From the cell containing the given text, extract its center point as (X, Y) coordinate. 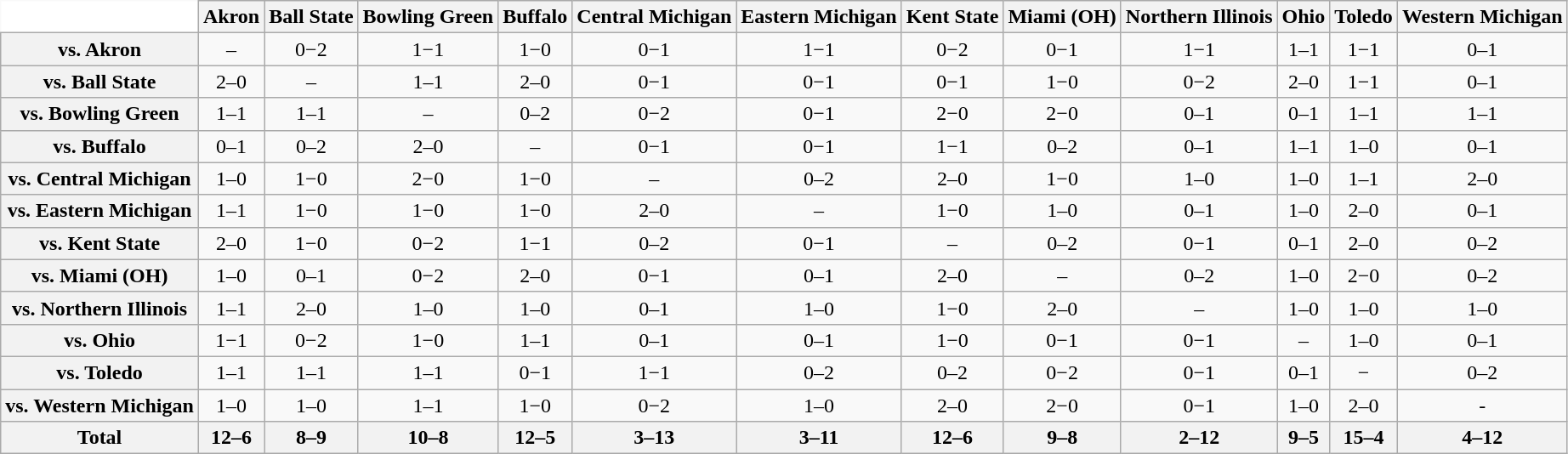
Kent State (952, 17)
vs. Kent State (100, 243)
12–5 (536, 438)
vs. Central Michigan (100, 179)
Northern Illinois (1199, 17)
vs. Bowling Green (100, 114)
vs. Toledo (100, 372)
Ohio (1304, 17)
- (1482, 406)
Toledo (1364, 17)
vs. Buffalo (100, 146)
Akron (231, 17)
Bowling Green (429, 17)
Western Michigan (1482, 17)
Buffalo (536, 17)
− (1364, 372)
8–9 (311, 438)
4–12 (1482, 438)
vs. Ball State (100, 82)
15–4 (1364, 438)
vs. Miami (OH) (100, 275)
vs. Western Michigan (100, 406)
Miami (OH) (1062, 17)
Eastern Michigan (819, 17)
Total (100, 438)
vs. Akron (100, 49)
9–5 (1304, 438)
10–8 (429, 438)
3–11 (819, 438)
vs. Ohio (100, 340)
Central Michigan (655, 17)
9–8 (1062, 438)
3–13 (655, 438)
vs. Eastern Michigan (100, 211)
vs. Northern Illinois (100, 308)
Ball State (311, 17)
2–12 (1199, 438)
